Pinpoint the cell where the given text exists, returning its (X, Y) midpoint coordinate. 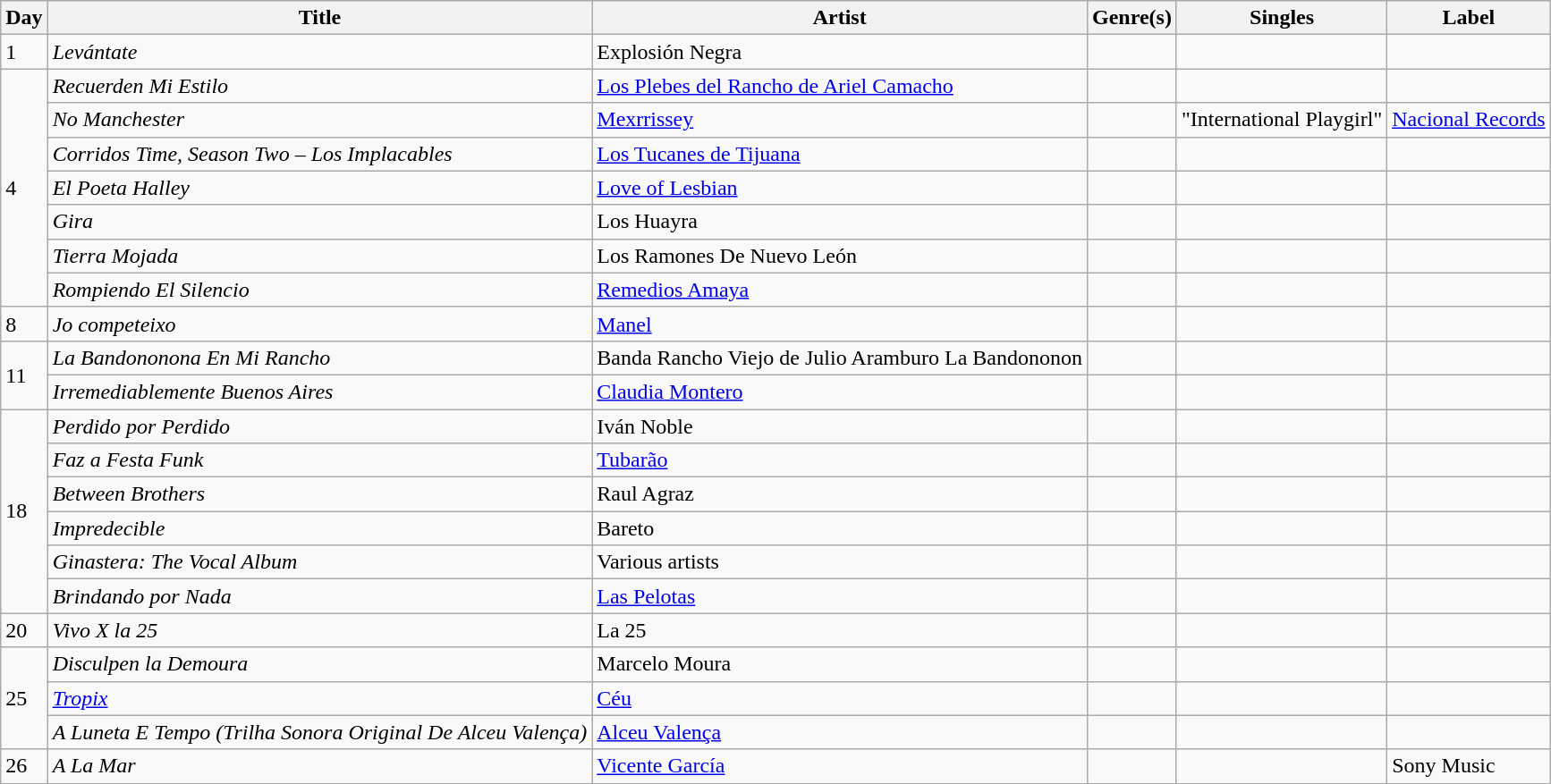
Los Plebes del Rancho de Ariel Camacho (840, 86)
Faz a Festa Funk (320, 460)
Los Ramones De Nuevo León (840, 256)
4 (24, 188)
Tierra Mojada (320, 256)
Claudia Montero (840, 392)
Gira (320, 222)
Impredecible (320, 528)
Disculpen la Demoura (320, 664)
El Poeta Halley (320, 188)
Love of Lesbian (840, 188)
Los Tucanes de Tijuana (840, 154)
Rompiendo El Silencio (320, 290)
Tubarão (840, 460)
Vicente García (840, 766)
Raul Agraz (840, 494)
A La Mar (320, 766)
La Bandononona En Mi Rancho (320, 358)
Marcelo Moura (840, 664)
Alceu Valença (840, 732)
Explosión Negra (840, 52)
Brindando por Nada (320, 596)
Jo competeixo (320, 324)
Mexrrissey (840, 120)
La 25 (840, 630)
Ginastera: The Vocal Album (320, 562)
25 (24, 698)
Label (1469, 18)
Céu (840, 698)
Las Pelotas (840, 596)
Irremediablemente Buenos Aires (320, 392)
Artist (840, 18)
Corridos Time, Season Two – Los Implacables (320, 154)
Levántate (320, 52)
Genre(s) (1132, 18)
Nacional Records (1469, 120)
No Manchester (320, 120)
Perdido por Perdido (320, 426)
Los Huayra (840, 222)
20 (24, 630)
18 (24, 511)
Between Brothers (320, 494)
Sony Music (1469, 766)
Various artists (840, 562)
Tropix (320, 698)
26 (24, 766)
11 (24, 375)
Day (24, 18)
Singles (1281, 18)
Bareto (840, 528)
Iván Noble (840, 426)
"International Playgirl" (1281, 120)
Banda Rancho Viejo de Julio Aramburo La Bandononon (840, 358)
8 (24, 324)
Manel (840, 324)
A Luneta E Tempo (Trilha Sonora Original De Alceu Valença) (320, 732)
1 (24, 52)
Title (320, 18)
Vivo X la 25 (320, 630)
Recuerden Mi Estilo (320, 86)
Remedios Amaya (840, 290)
